For the text-containing cell, return its midpoint in [x, y] coordinate format. 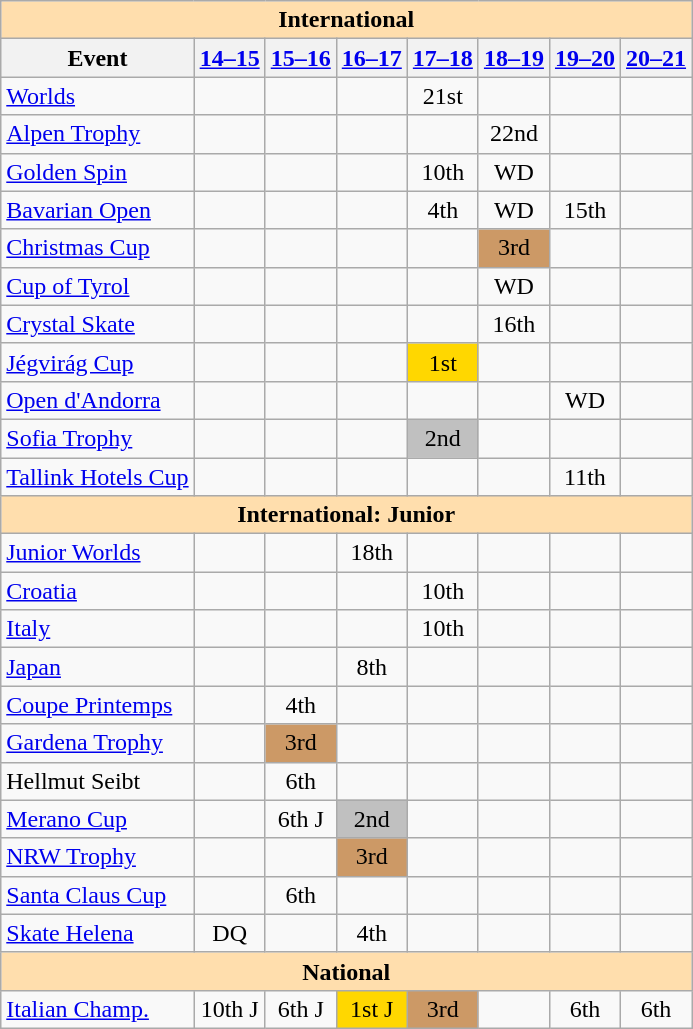
Alpen Trophy [98, 134]
International [346, 20]
Japan [98, 667]
Merano Cup [98, 819]
Santa Claus Cup [98, 895]
DQ [230, 933]
16–17 [372, 58]
22nd [514, 134]
NRW Trophy [98, 857]
Coupe Printemps [98, 705]
16th [514, 324]
20–21 [656, 58]
Event [98, 58]
Open d'Andorra [98, 400]
14–15 [230, 58]
Junior Worlds [98, 553]
Bavarian Open [98, 210]
International: Junior [346, 515]
Hellmut Seibt [98, 781]
18th [372, 553]
10th J [230, 1009]
Skate Helena [98, 933]
15th [584, 210]
Worlds [98, 96]
Cup of Tyrol [98, 286]
Italy [98, 629]
Sofia Trophy [98, 438]
15–16 [300, 58]
8th [372, 667]
Tallink Hotels Cup [98, 477]
Gardena Trophy [98, 743]
Crystal Skate [98, 324]
Golden Spin [98, 172]
18–19 [514, 58]
17–18 [442, 58]
19–20 [584, 58]
Italian Champ. [98, 1009]
1st [442, 362]
21st [442, 96]
11th [584, 477]
National [346, 971]
1st J [372, 1009]
Christmas Cup [98, 248]
Jégvirág Cup [98, 362]
Croatia [98, 591]
